Search for the cell housing the specified text and yield its [x, y] center coordinate. 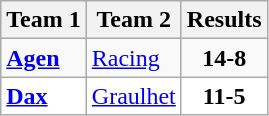
11-5 [224, 96]
Dax [44, 96]
Results [224, 20]
14-8 [224, 58]
Racing [134, 58]
Graulhet [134, 96]
Team 1 [44, 20]
Team 2 [134, 20]
Agen [44, 58]
